Output the (x, y) coordinate of the center of the cell containing the given text.  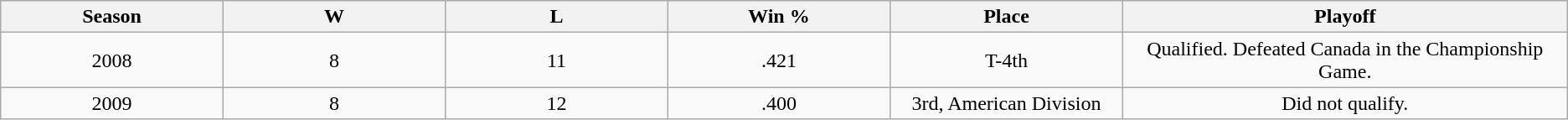
12 (556, 103)
2009 (112, 103)
Playoff (1345, 17)
Place (1007, 17)
11 (556, 60)
Win % (779, 17)
Did not qualify. (1345, 103)
T-4th (1007, 60)
Qualified. Defeated Canada in the Championship Game. (1345, 60)
L (556, 17)
3rd, American Division (1007, 103)
.400 (779, 103)
.421 (779, 60)
2008 (112, 60)
W (333, 17)
Season (112, 17)
